Pinpoint the cell where the given text exists, returning its (x, y) midpoint coordinate. 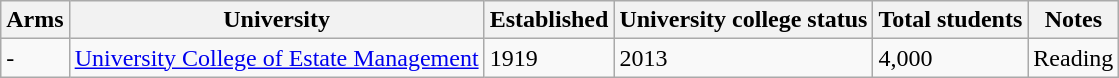
Established (549, 20)
1919 (549, 58)
Notes (1074, 20)
University (276, 20)
- (35, 58)
University college status (744, 20)
Arms (35, 20)
University College of Estate Management (276, 58)
4,000 (950, 58)
Reading (1074, 58)
2013 (744, 58)
Total students (950, 20)
